Return (X, Y) of the center of cell containing provided text 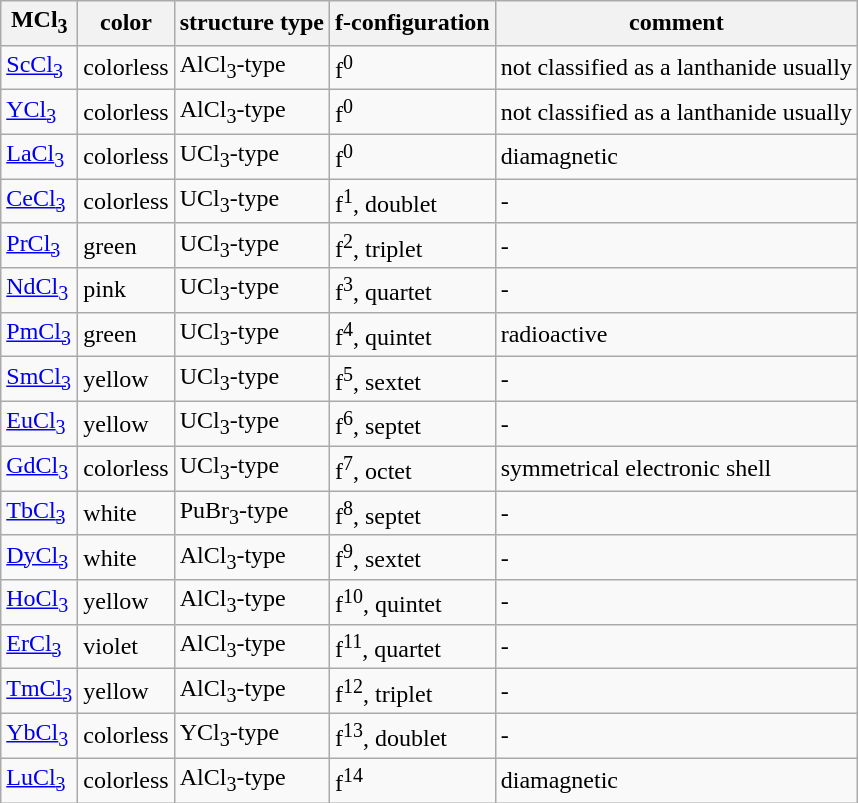
f12, triplet (412, 692)
f5, sextet (412, 380)
TmCl3 (40, 692)
LuCl3 (40, 780)
f6, septet (412, 424)
violet (126, 646)
YCl3 (40, 112)
symmetrical electronic shell (676, 468)
f8, septet (412, 514)
f9, sextet (412, 558)
f14 (412, 780)
structure type (252, 23)
SmCl3 (40, 380)
f-configuration (412, 23)
f11, quartet (412, 646)
EuCl3 (40, 424)
f10, quintet (412, 602)
pink (126, 290)
GdCl3 (40, 468)
f1, doublet (412, 202)
TbCl3 (40, 514)
f2, triplet (412, 246)
f13, doublet (412, 736)
ErCl3 (40, 646)
radioactive (676, 334)
ScCl3 (40, 68)
HoCl3 (40, 602)
f4, quintet (412, 334)
NdCl3 (40, 290)
YCl3-type (252, 736)
MCl3 (40, 23)
f3, quartet (412, 290)
YbCl3 (40, 736)
PmCl3 (40, 334)
DyCl3 (40, 558)
PrCl3 (40, 246)
PuBr3-type (252, 514)
LaCl3 (40, 156)
color (126, 23)
f7, octet (412, 468)
CeCl3 (40, 202)
comment (676, 23)
